Detect which cell encompasses the target text, then output its (x, y) center coordinate. 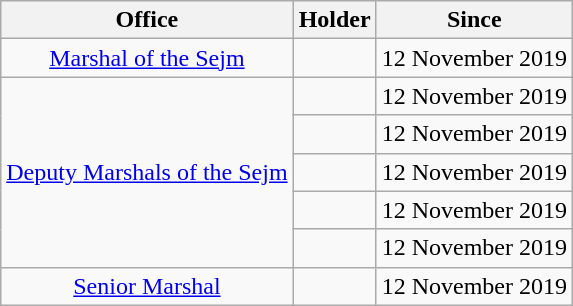
Deputy Marshals of the Sejm (147, 172)
Marshal of the Sejm (147, 58)
Since (474, 20)
Holder (334, 20)
Senior Marshal (147, 286)
Office (147, 20)
